Extract the (x, y) coordinate from the center of the cell holding the provided text.  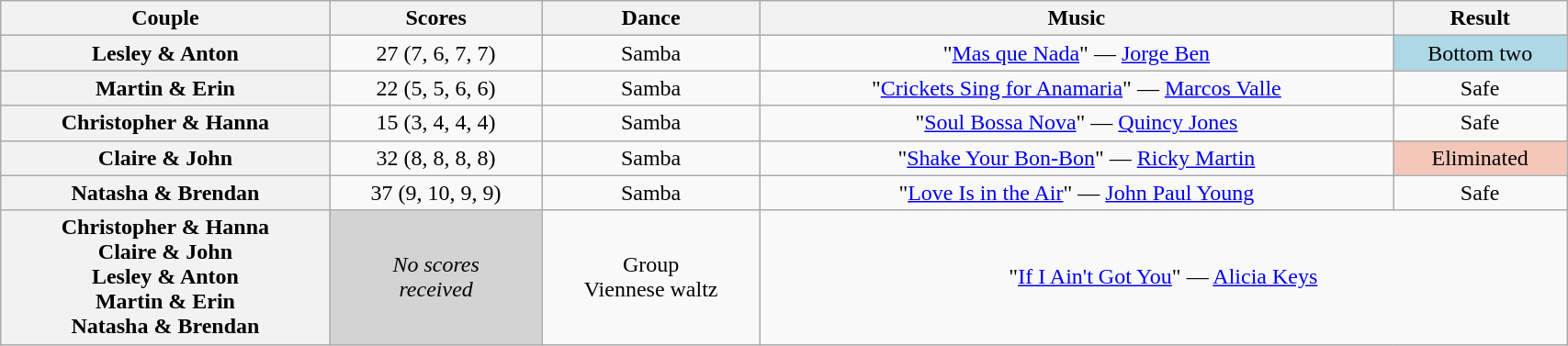
Dance (650, 18)
Christopher & Hanna (165, 123)
"If I Ain't Got You" — Alicia Keys (1163, 277)
Bottom two (1481, 53)
"Love Is in the Air" — John Paul Young (1077, 193)
"Shake Your Bon-Bon" — Ricky Martin (1077, 158)
Couple (165, 18)
Result (1481, 18)
"Crickets Sing for Anamaria" — Marcos Valle (1077, 88)
37 (9, 10, 9, 9) (435, 193)
32 (8, 8, 8, 8) (435, 158)
"Mas que Nada" — Jorge Ben (1077, 53)
27 (7, 6, 7, 7) (435, 53)
15 (3, 4, 4, 4) (435, 123)
Lesley & Anton (165, 53)
Music (1077, 18)
22 (5, 5, 6, 6) (435, 88)
GroupViennese waltz (650, 277)
Natasha & Brendan (165, 193)
Christopher & HannaClaire & JohnLesley & AntonMartin & ErinNatasha & Brendan (165, 277)
Eliminated (1481, 158)
Scores (435, 18)
Claire & John (165, 158)
"Soul Bossa Nova" — Quincy Jones (1077, 123)
No scoresreceived (435, 277)
Martin & Erin (165, 88)
